Scan for the cell matching the given text and deliver its (X, Y) coordinate at center. 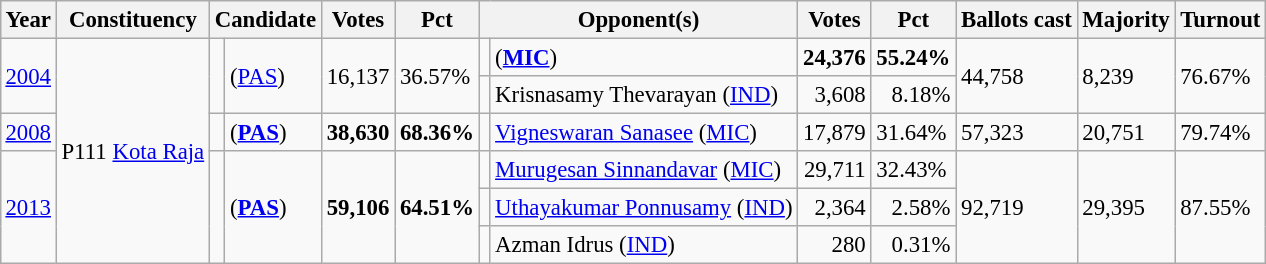
2.58% (914, 208)
280 (834, 245)
3,608 (834, 95)
59,106 (358, 208)
Year (28, 20)
44,758 (1016, 76)
Opponent(s) (638, 20)
29,711 (834, 170)
29,395 (1126, 208)
(MIC) (644, 57)
Azman Idrus (IND) (644, 245)
24,376 (834, 57)
36.57% (438, 76)
Ballots cast (1016, 20)
92,719 (1016, 208)
57,323 (1016, 133)
Constituency (132, 20)
Uthayakumar Ponnusamy (IND) (644, 208)
Murugesan Sinnandavar (MIC) (644, 170)
Majority (1126, 20)
87.55% (1220, 208)
20,751 (1126, 133)
16,137 (358, 76)
Vigneswaran Sanasee (MIC) (644, 133)
79.74% (1220, 133)
Krisnasamy Thevarayan (IND) (644, 95)
Turnout (1220, 20)
31.64% (914, 133)
64.51% (438, 208)
Candidate (265, 20)
55.24% (914, 57)
76.67% (1220, 76)
2004 (28, 76)
2013 (28, 208)
68.36% (438, 133)
2008 (28, 133)
2,364 (834, 208)
8,239 (1126, 76)
P111 Kota Raja (132, 151)
32.43% (914, 170)
8.18% (914, 95)
17,879 (834, 133)
0.31% (914, 245)
38,630 (358, 133)
